Pinpoint the cell where the given text exists, returning its [X, Y] midpoint coordinate. 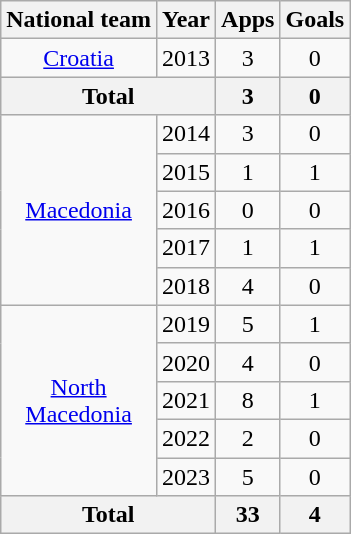
National team [79, 20]
2020 [186, 362]
8 [248, 400]
2017 [186, 248]
Apps [248, 20]
2 [248, 438]
2021 [186, 400]
2023 [186, 477]
NorthMacedonia [79, 400]
Year [186, 20]
33 [248, 515]
Goals [315, 20]
Croatia [79, 58]
2014 [186, 134]
2019 [186, 324]
Macedonia [79, 210]
2022 [186, 438]
2016 [186, 210]
2015 [186, 172]
2018 [186, 286]
2013 [186, 58]
